Provide the (X, Y) coordinate of the cell's center where the given text is located.  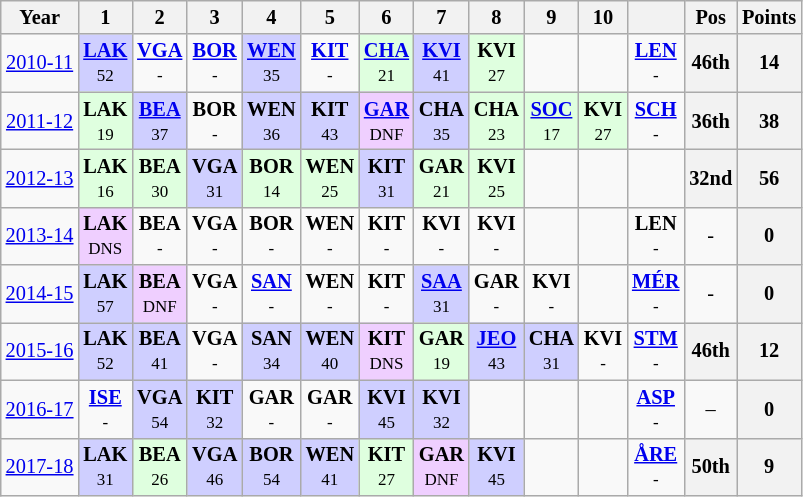
KIT43 (330, 121)
BEA41 (160, 351)
LAK57 (105, 294)
CHA31 (552, 351)
STM- (656, 351)
BEA30 (160, 178)
BEA37 (160, 121)
SAN34 (271, 351)
LAK31 (105, 467)
SOC17 (552, 121)
CHA23 (496, 121)
Pos (710, 17)
JEO43 (496, 351)
BEADNF (160, 294)
KIT32 (214, 409)
WEN36 (271, 121)
KITDNS (386, 351)
BEA- (160, 236)
GAR19 (442, 351)
WEN35 (271, 63)
2017-18 (40, 467)
2012-13 (40, 178)
4 (271, 17)
2010-11 (40, 63)
2014-15 (40, 294)
LAK16 (105, 178)
KVI32 (442, 409)
32nd (710, 178)
ÅRE- (656, 467)
14 (769, 63)
38 (769, 121)
3 (214, 17)
56 (769, 178)
BEA26 (160, 467)
MÉR- (656, 294)
CHA21 (386, 63)
50th (710, 467)
2016-17 (40, 409)
BOR54 (271, 467)
WEN25 (330, 178)
VGA46 (214, 467)
2011-12 (40, 121)
KIT27 (386, 467)
CHA35 (442, 121)
2015-16 (40, 351)
5 (330, 17)
10 (603, 17)
WEN40 (330, 351)
KIT31 (386, 178)
12 (769, 351)
GAR21 (442, 178)
2 (160, 17)
WEN41 (330, 467)
ASP- (656, 409)
1 (105, 17)
8 (496, 17)
LAKDNS (105, 236)
SAN- (271, 294)
VGA54 (160, 409)
– (710, 409)
6 (386, 17)
VGA31 (214, 178)
KVI25 (496, 178)
Year (40, 17)
ISE- (105, 409)
7 (442, 17)
SAA31 (442, 294)
Points (769, 17)
LAK19 (105, 121)
SCH- (656, 121)
2013-14 (40, 236)
36th (710, 121)
BOR14 (271, 178)
KVI41 (442, 63)
